From the cell containing the given text, extract its center point as (X, Y) coordinate. 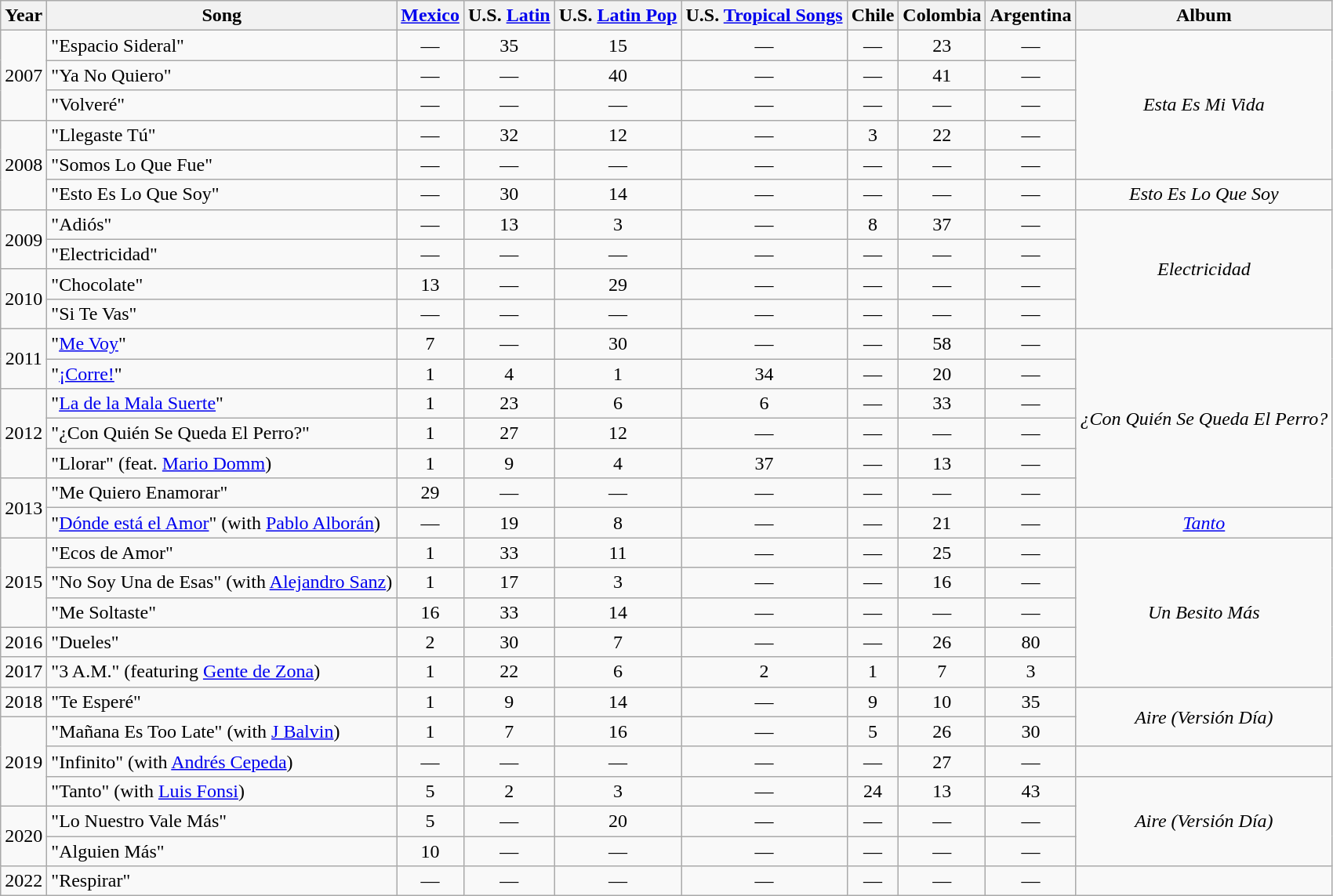
"Me Quiero Enamorar" (222, 493)
U.S. Latin Pop (618, 16)
43 (1030, 791)
Album (1204, 16)
"Llorar" (feat. Mario Domm) (222, 463)
"Adiós" (222, 224)
80 (1030, 642)
2012 (24, 433)
"Tanto" (with Luis Fonsi) (222, 791)
2011 (24, 358)
Year (24, 16)
Song (222, 16)
"Me Voy" (222, 343)
"Dónde está el Amor" (with Pablo Alborán) (222, 523)
41 (943, 75)
Colombia (943, 16)
"La de la Mala Suerte" (222, 404)
Electricidad (1204, 269)
2022 (24, 881)
Tanto (1204, 523)
"¿Con Quién Se Queda El Perro?" (222, 433)
"No Soy Una de Esas" (with Alejandro Sanz) (222, 582)
"Lo Nuestro Vale Más" (222, 821)
2007 (24, 75)
"Ya No Quiero" (222, 75)
17 (509, 582)
58 (943, 343)
"Te Esperé" (222, 702)
2010 (24, 299)
"Espacio Sideral" (222, 45)
"3 A.M." (featuring Gente de Zona) (222, 672)
40 (618, 75)
25 (943, 553)
2009 (24, 239)
Esta Es Mi Vida (1204, 105)
"Mañana Es Too Late" (with J Balvin) (222, 731)
"Chocolate" (222, 284)
U.S. Tropical Songs (764, 16)
U.S. Latin (509, 16)
15 (618, 45)
24 (873, 791)
21 (943, 523)
"Llegaste Tú" (222, 135)
2013 (24, 508)
"Infinito" (with Andrés Cepeda) (222, 761)
¿Con Quién Se Queda El Perro? (1204, 418)
"Ecos de Amor" (222, 553)
"Respirar" (222, 881)
2018 (24, 702)
19 (509, 523)
2008 (24, 165)
"¡Corre!" (222, 374)
Argentina (1030, 16)
Mexico (430, 16)
"Somos Lo Que Fue" (222, 165)
"Electricidad" (222, 254)
"Dueles" (222, 642)
2020 (24, 836)
Esto Es Lo Que Soy (1204, 194)
Chile (873, 16)
"Alguien Más" (222, 851)
"Si Te Vas" (222, 314)
2015 (24, 582)
2019 (24, 761)
2017 (24, 672)
Un Besito Más (1204, 612)
"Volveré" (222, 105)
11 (618, 553)
"Esto Es Lo Que Soy" (222, 194)
"Me Soltaste" (222, 612)
2016 (24, 642)
32 (509, 135)
34 (764, 374)
